Scan for the cell matching the given text and deliver its (X, Y) coordinate at center. 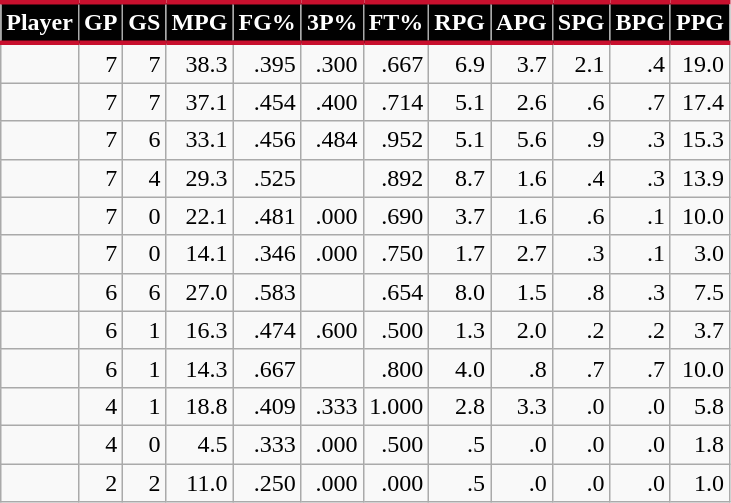
Player (40, 22)
.400 (332, 102)
6.9 (460, 63)
7.5 (700, 292)
.250 (267, 483)
FT% (396, 22)
18.8 (200, 406)
14.3 (200, 368)
GS (144, 22)
1.7 (460, 254)
.454 (267, 102)
38.3 (200, 63)
SPG (581, 22)
8.0 (460, 292)
13.9 (700, 178)
.583 (267, 292)
4.5 (200, 444)
.600 (332, 330)
BPG (640, 22)
37.1 (200, 102)
1.000 (396, 406)
.456 (267, 140)
2.8 (460, 406)
.690 (396, 216)
.714 (396, 102)
2.0 (522, 330)
.892 (396, 178)
33.1 (200, 140)
.9 (581, 140)
.750 (396, 254)
.346 (267, 254)
RPG (460, 22)
14.1 (200, 254)
19.0 (700, 63)
1.5 (522, 292)
FG% (267, 22)
11.0 (200, 483)
APG (522, 22)
.481 (267, 216)
22.1 (200, 216)
.800 (396, 368)
.474 (267, 330)
.409 (267, 406)
.395 (267, 63)
.484 (332, 140)
.654 (396, 292)
.300 (332, 63)
16.3 (200, 330)
15.3 (700, 140)
29.3 (200, 178)
3P% (332, 22)
2.1 (581, 63)
.952 (396, 140)
MPG (200, 22)
GP (100, 22)
2.7 (522, 254)
8.7 (460, 178)
27.0 (200, 292)
5.8 (700, 406)
3.3 (522, 406)
1.0 (700, 483)
.525 (267, 178)
2.6 (522, 102)
3.0 (700, 254)
1.3 (460, 330)
17.4 (700, 102)
PPG (700, 22)
5.6 (522, 140)
1.8 (700, 444)
4.0 (460, 368)
